For the text-containing cell, return its midpoint in (X, Y) coordinate format. 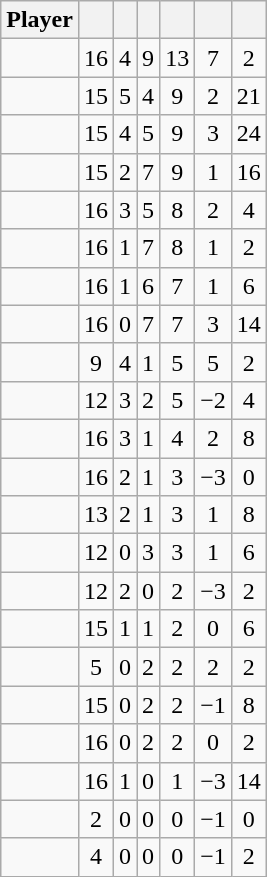
21 (248, 96)
Player (40, 20)
−2 (214, 400)
24 (248, 134)
